From the cell containing the given text, extract its center point as [x, y] coordinate. 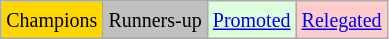
Runners-up [155, 20]
Promoted [252, 20]
Relegated [342, 20]
Champions [52, 20]
